Output the (X, Y) coordinate of the center of the cell containing the given text.  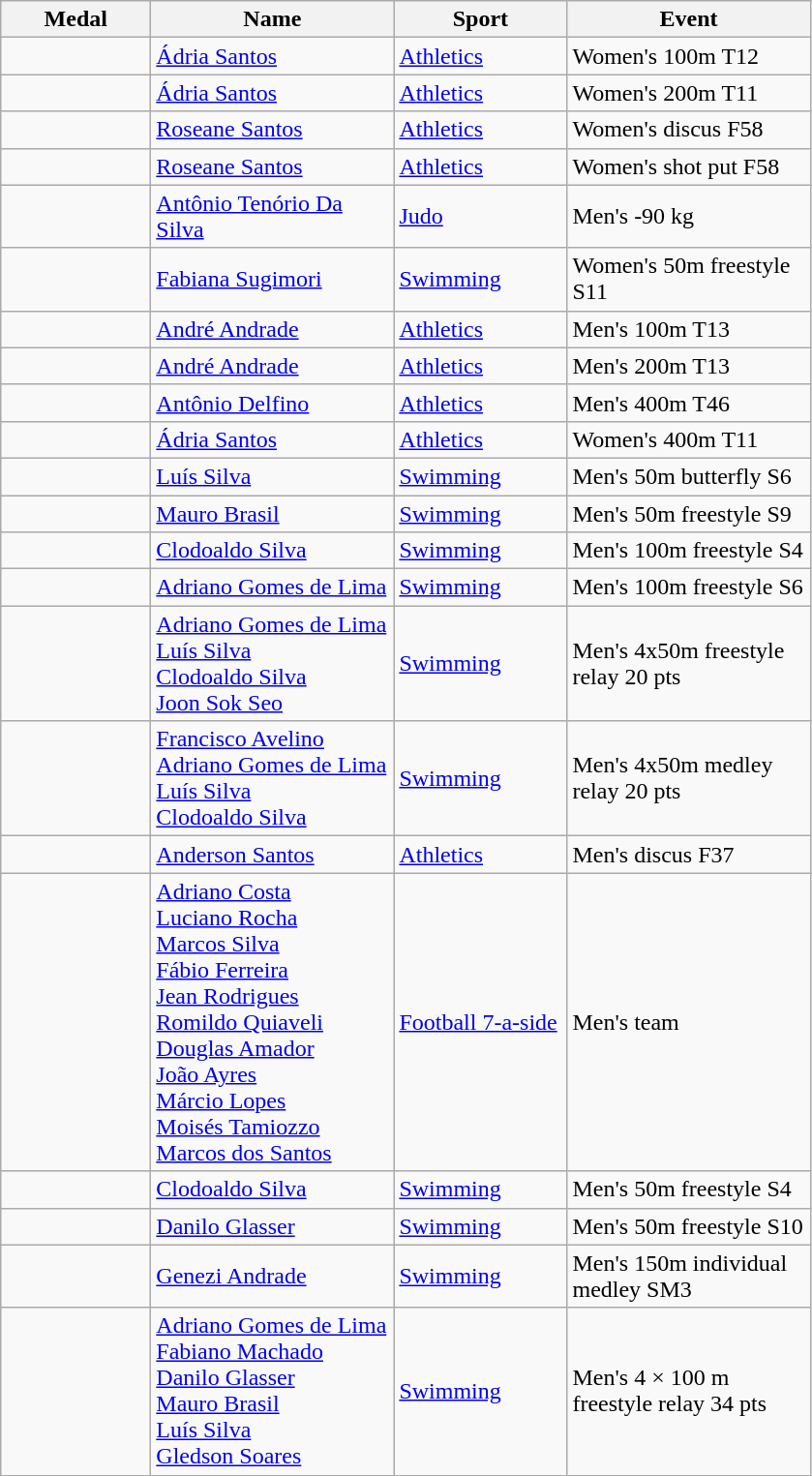
Antônio Delfino (273, 403)
Men's -90 kg (689, 217)
Francisco Avelino Adriano Gomes de Lima Luís Silva Clodoaldo Silva (273, 778)
Men's 100m T13 (689, 329)
Genezi Andrade (273, 1276)
Mauro Brasil (273, 514)
Antônio Tenório Da Silva (273, 217)
Men's 150m individual medley SM3 (689, 1276)
Judo (480, 217)
Sport (480, 19)
Men's 100m freestyle S6 (689, 587)
Women's discus F58 (689, 130)
Men's 50m freestyle S4 (689, 1190)
Danilo Glasser (273, 1226)
Men's 50m butterfly S6 (689, 476)
Name (273, 19)
Women's 400m T11 (689, 439)
Women's shot put F58 (689, 166)
Men's 50m freestyle S10 (689, 1226)
Men's 4x50m freestyle relay 20 pts (689, 664)
Women's 50m freestyle S11 (689, 279)
Men's 400m T46 (689, 403)
Adriano Gomes de Lima Fabiano Machado Danilo Glasser Mauro Brasil Luís Silva Gledson Soares (273, 1392)
Football 7-a-side (480, 1022)
Anderson Santos (273, 855)
Men's 4 × 100 m freestyle relay 34 pts (689, 1392)
Adriano Gomes de Lima (273, 587)
Men's 200m T13 (689, 366)
Luís Silva (273, 476)
Men's 100m freestyle S4 (689, 551)
Men's 50m freestyle S9 (689, 514)
Men's discus F37 (689, 855)
Adriano Gomes de Lima Luís Silva Clodoaldo Silva Joon Sok Seo (273, 664)
Men's team (689, 1022)
Event (689, 19)
Medal (75, 19)
Fabiana Sugimori (273, 279)
Women's 200m T11 (689, 93)
Men's 4x50m medley relay 20 pts (689, 778)
Women's 100m T12 (689, 56)
